From the cell containing the given text, extract its center point as [X, Y] coordinate. 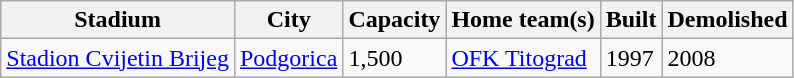
Stadium [118, 20]
Stadion Cvijetin Brijeg [118, 58]
2008 [728, 58]
OFK Titograd [523, 58]
Capacity [394, 20]
1,500 [394, 58]
1997 [631, 58]
Demolished [728, 20]
City [288, 20]
Home team(s) [523, 20]
Built [631, 20]
Podgorica [288, 58]
